Detect which cell encompasses the target text, then output its (X, Y) center coordinate. 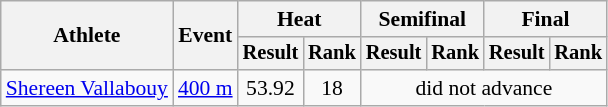
53.92 (271, 88)
18 (332, 88)
400 m (206, 88)
Semifinal (422, 19)
Event (206, 36)
Heat (300, 19)
Athlete (87, 36)
Final (546, 19)
Shereen Vallabouy (87, 88)
did not advance (484, 88)
